Return the [x, y] coordinate for the center point of the cell that contains the specified text.  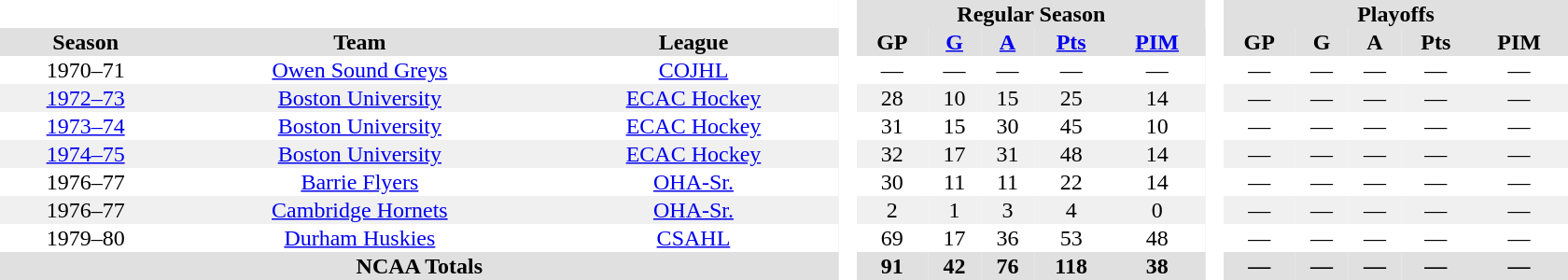
69 [892, 238]
118 [1071, 266]
1 [954, 210]
4 [1071, 210]
Season [86, 42]
1970–71 [86, 70]
Playoffs [1396, 14]
Owen Sound Greys [359, 70]
3 [1008, 210]
Barrie Flyers [359, 182]
1979–80 [86, 238]
1974–75 [86, 154]
22 [1071, 182]
28 [892, 98]
League [693, 42]
45 [1071, 126]
1972–73 [86, 98]
Regular Season [1031, 14]
COJHL [693, 70]
Cambridge Hornets [359, 210]
42 [954, 266]
0 [1157, 210]
Team [359, 42]
36 [1008, 238]
53 [1071, 238]
76 [1008, 266]
91 [892, 266]
25 [1071, 98]
1973–74 [86, 126]
NCAA Totals [420, 266]
38 [1157, 266]
2 [892, 210]
CSAHL [693, 238]
Durham Huskies [359, 238]
32 [892, 154]
